Search for the cell housing the specified text and yield its [X, Y] center coordinate. 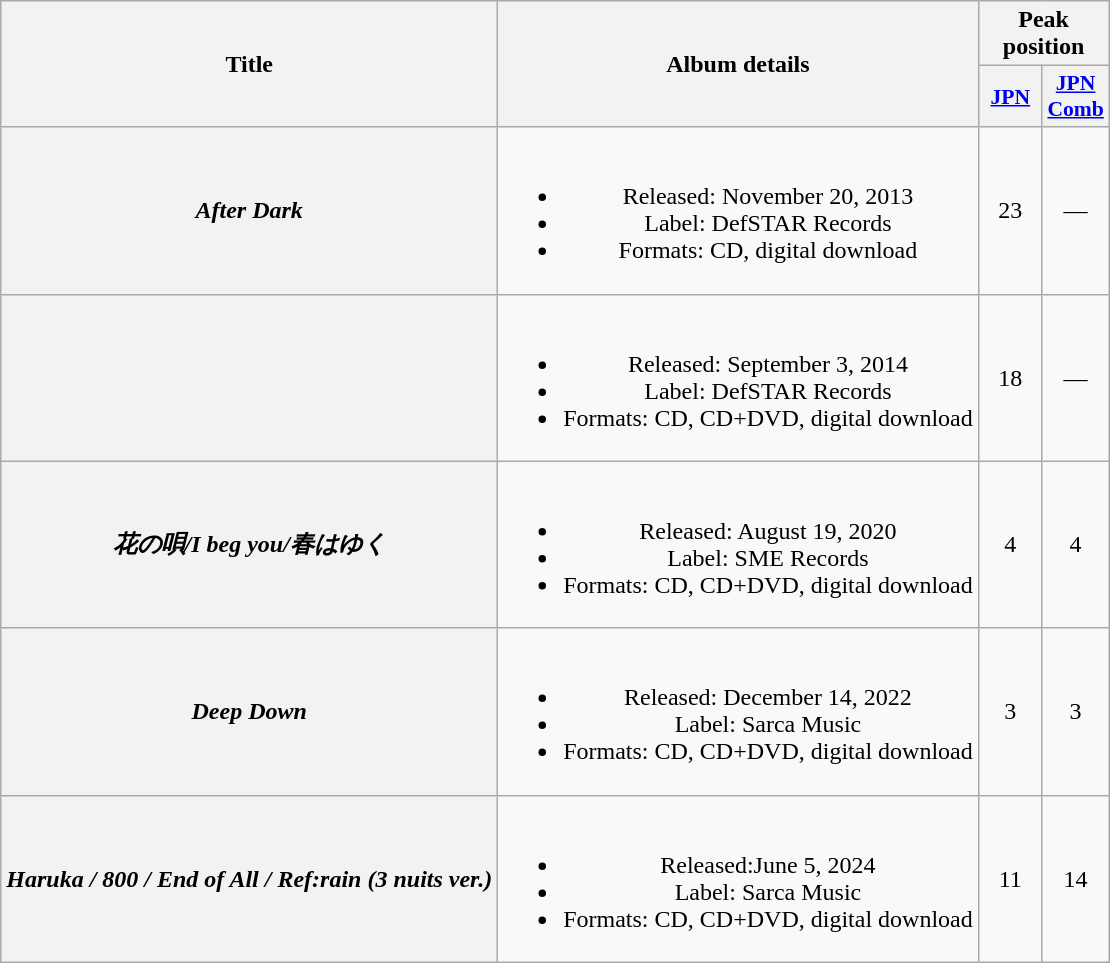
Released:June 5, 2024Label: Sarca MusicFormats: CD, CD+DVD, digital download [738, 878]
After Dark [250, 210]
Album details [738, 64]
Deep Down [250, 712]
23 [1010, 210]
Released: September 3, 2014Label: DefSTAR RecordsFormats: CD, CD+DVD, digital download [738, 378]
14 [1076, 878]
Title [250, 64]
Released: August 19, 2020Label: SME RecordsFormats: CD, CD+DVD, digital download [738, 544]
Released: December 14, 2022Label: Sarca MusicFormats: CD, CD+DVD, digital download [738, 712]
Peak position [1044, 34]
Released: November 20, 2013Label: DefSTAR RecordsFormats: CD, digital download [738, 210]
JPNComb [1076, 96]
花の唄/I beg you/春はゆく [250, 544]
18 [1010, 378]
Haruka / 800 / End of All / Ref:rain (3 nuits ver.) [250, 878]
JPN [1010, 96]
11 [1010, 878]
